Scan for the cell matching the given text and deliver its (x, y) coordinate at center. 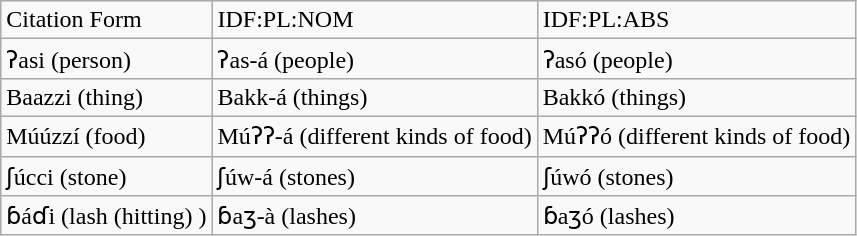
Bakkó (things) (696, 97)
ɓaʒó (lashes) (696, 216)
ʃúcci (stone) (106, 176)
ʔas-á (people) (374, 59)
ʔasi (person) (106, 59)
Múʔʔ-á (different kinds of food) (374, 136)
IDF:PL:NOM (374, 20)
Baazzi (thing) (106, 97)
IDF:PL:ABS (696, 20)
ʔasó (people) (696, 59)
ʃúw-á (stones) (374, 176)
Múʔʔó (different kinds of food) (696, 136)
Bakk-á (things) (374, 97)
ɓáɗi (lash (hitting) ) (106, 216)
Múúzzí (food) (106, 136)
ʃúwó (stones) (696, 176)
ɓaʒ-à (lashes) (374, 216)
Citation Form (106, 20)
